Output the (x, y) coordinate of the center of the cell containing the given text.  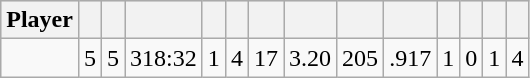
Player (40, 20)
318:32 (164, 58)
0 (472, 58)
17 (266, 58)
.917 (410, 58)
205 (360, 58)
3.20 (310, 58)
